Find where the given text appears and provide that cell's center as [X, Y] coordinate. 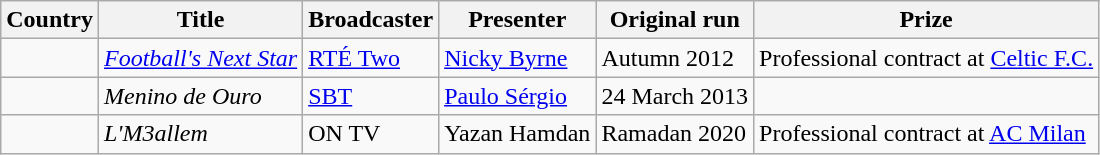
Nicky Byrne [518, 58]
Professional contract at AC Milan [926, 134]
Presenter [518, 20]
L'M3allem [200, 134]
Original run [675, 20]
24 March 2013 [675, 96]
Ramadan 2020 [675, 134]
Broadcaster [371, 20]
Autumn 2012 [675, 58]
Menino de Ouro [200, 96]
Paulo Sérgio [518, 96]
Country [50, 20]
Yazan Hamdan [518, 134]
SBT [371, 96]
Title [200, 20]
Professional contract at Celtic F.C. [926, 58]
RTÉ Two [371, 58]
Prize [926, 20]
ON TV [371, 134]
Football's Next Star [200, 58]
